Pinpoint the cell where the given text exists, returning its [x, y] midpoint coordinate. 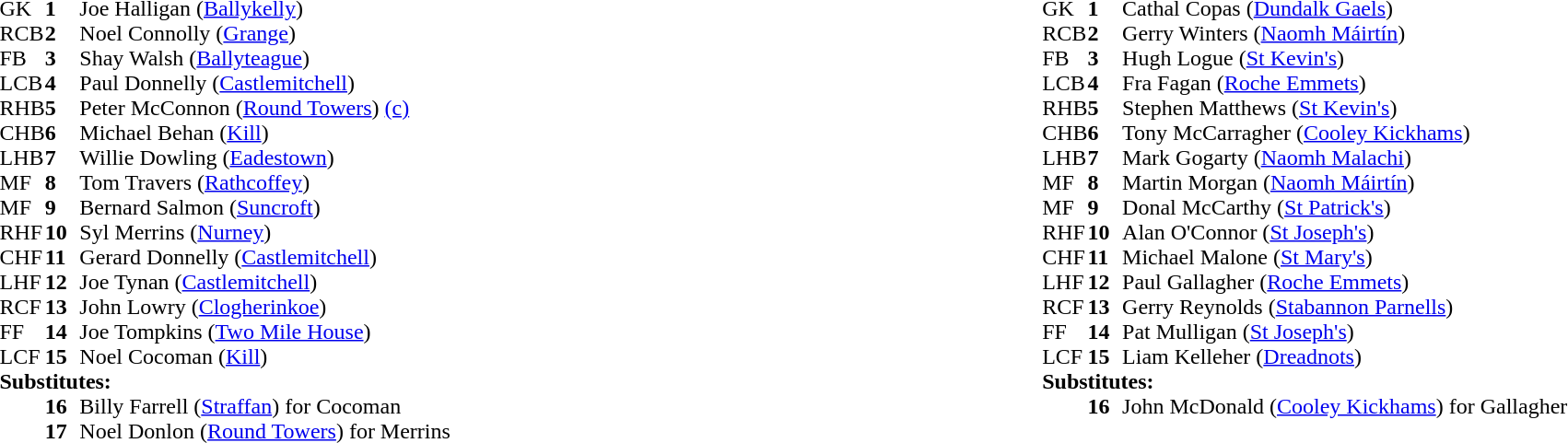
Gerry Winters (Naomh Máirtín) [1345, 33]
Noel Cocoman (Kill) [264, 357]
Willie Dowling (Eadestown) [264, 158]
Stephen Matthews (St Kevin's) [1345, 109]
Joe Tynan (Castlemitchell) [264, 282]
Michael Behan (Kill) [264, 133]
Billy Farrell (Straffan) for Cocoman [264, 407]
Tony McCarragher (Cooley Kickhams) [1345, 133]
Paul Gallagher (Roche Emmets) [1345, 282]
Fra Fagan (Roche Emmets) [1345, 83]
Gerry Reynolds (Stabannon Parnells) [1345, 308]
Donal McCarthy (St Patrick's) [1345, 208]
Syl Merrins (Nurney) [264, 232]
Joe Tompkins (Two Mile House) [264, 332]
Liam Kelleher (Dreadnots) [1345, 357]
Gerard Donnelly (Castlemitchell) [264, 258]
Noel Donlon (Round Towers) for Merrins [264, 431]
John McDonald (Cooley Kickhams) for Gallagher [1345, 407]
Tom Travers (Rathcoffey) [264, 182]
Paul Donnelly (Castlemitchell) [264, 83]
Alan O'Connor (St Joseph's) [1345, 232]
17 [63, 431]
Pat Mulligan (St Joseph's) [1345, 332]
Mark Gogarty (Naomh Malachi) [1345, 158]
Hugh Logue (St Kevin's) [1345, 59]
Bernard Salmon (Suncroft) [264, 208]
John Lowry (Clogherinkoe) [264, 308]
Noel Connolly (Grange) [264, 33]
Shay Walsh (Ballyteague) [264, 59]
Martin Morgan (Naomh Máirtín) [1345, 182]
Peter McConnon (Round Towers) (c) [264, 109]
Michael Malone (St Mary's) [1345, 258]
